Identify which cell holds the provided text, then report its [x, y] central coordinate. 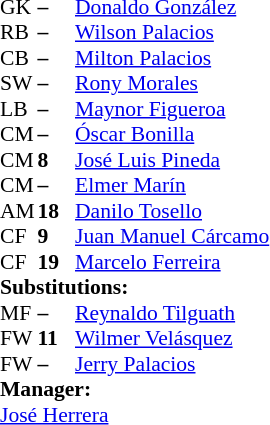
José Luis Pineda [172, 160]
8 [57, 160]
Jerry Palacios [172, 364]
Wilson Palacios [172, 33]
Wilmer Velásquez [172, 339]
SW [19, 83]
Rony Morales [172, 83]
Manager: [134, 389]
Substitutions: [134, 287]
Reynaldo Tilguath [172, 313]
Marcelo Ferreira [172, 262]
18 [57, 211]
Elmer Marín [172, 185]
LB [19, 109]
AM [19, 211]
Maynor Figueroa [172, 109]
9 [57, 237]
Danilo Tosello [172, 211]
Milton Palacios [172, 58]
Juan Manuel Cárcamo [172, 237]
MF [19, 313]
11 [57, 339]
CB [19, 58]
RB [19, 33]
19 [57, 262]
Óscar Bonilla [172, 135]
